Pinpoint the cell where the given text exists, returning its (X, Y) midpoint coordinate. 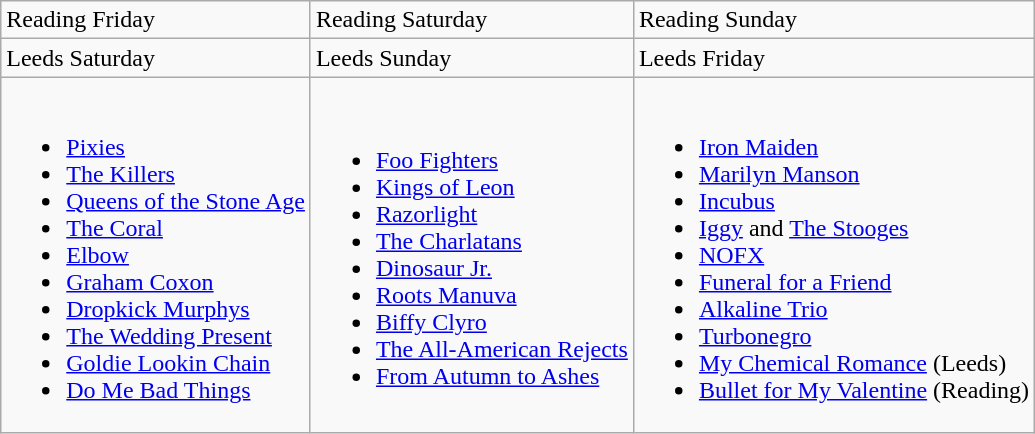
Leeds Sunday (472, 58)
PixiesThe KillersQueens of the Stone AgeThe CoralElbowGraham CoxonDropkick MurphysThe Wedding PresentGoldie Lookin ChainDo Me Bad Things (156, 255)
Reading Sunday (834, 20)
Reading Saturday (472, 20)
Leeds Saturday (156, 58)
Foo FightersKings of LeonRazorlightThe CharlatansDinosaur Jr.Roots ManuvaBiffy ClyroThe All-American RejectsFrom Autumn to Ashes (472, 255)
Reading Friday (156, 20)
Leeds Friday (834, 58)
